Identify which cell holds the provided text, then report its [x, y] central coordinate. 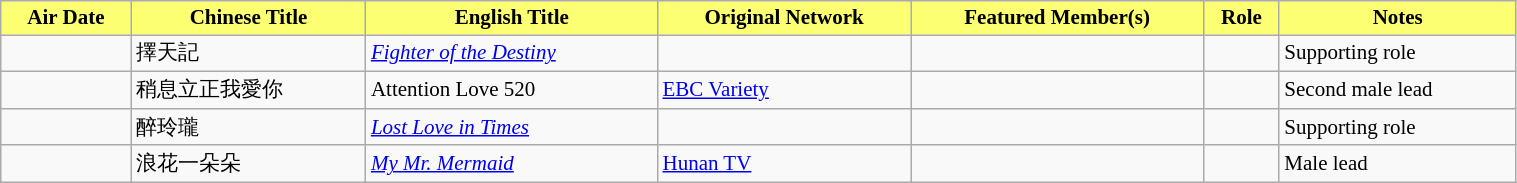
稍息立正我愛你 [248, 90]
Air Date [66, 18]
Original Network [784, 18]
Lost Love in Times [512, 126]
浪花一朵朵 [248, 164]
Second male lead [1398, 90]
擇天記 [248, 54]
Hunan TV [784, 164]
Role [1241, 18]
Notes [1398, 18]
Male lead [1398, 164]
EBC Variety [784, 90]
English Title [512, 18]
醉玲瓏 [248, 126]
Fighter of the Destiny [512, 54]
Chinese Title [248, 18]
Attention Love 520 [512, 90]
My Mr. Mermaid [512, 164]
Featured Member(s) [1058, 18]
